For the text-containing cell, return its midpoint in (X, Y) coordinate format. 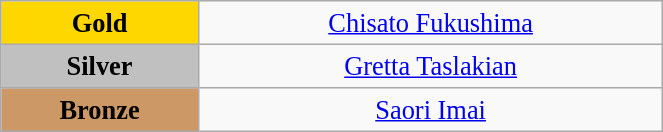
Saori Imai (430, 109)
Silver (100, 66)
Bronze (100, 109)
Gretta Taslakian (430, 66)
Chisato Fukushima (430, 22)
Gold (100, 22)
